Extract the (x, y) coordinate from the center of the cell holding the provided text.  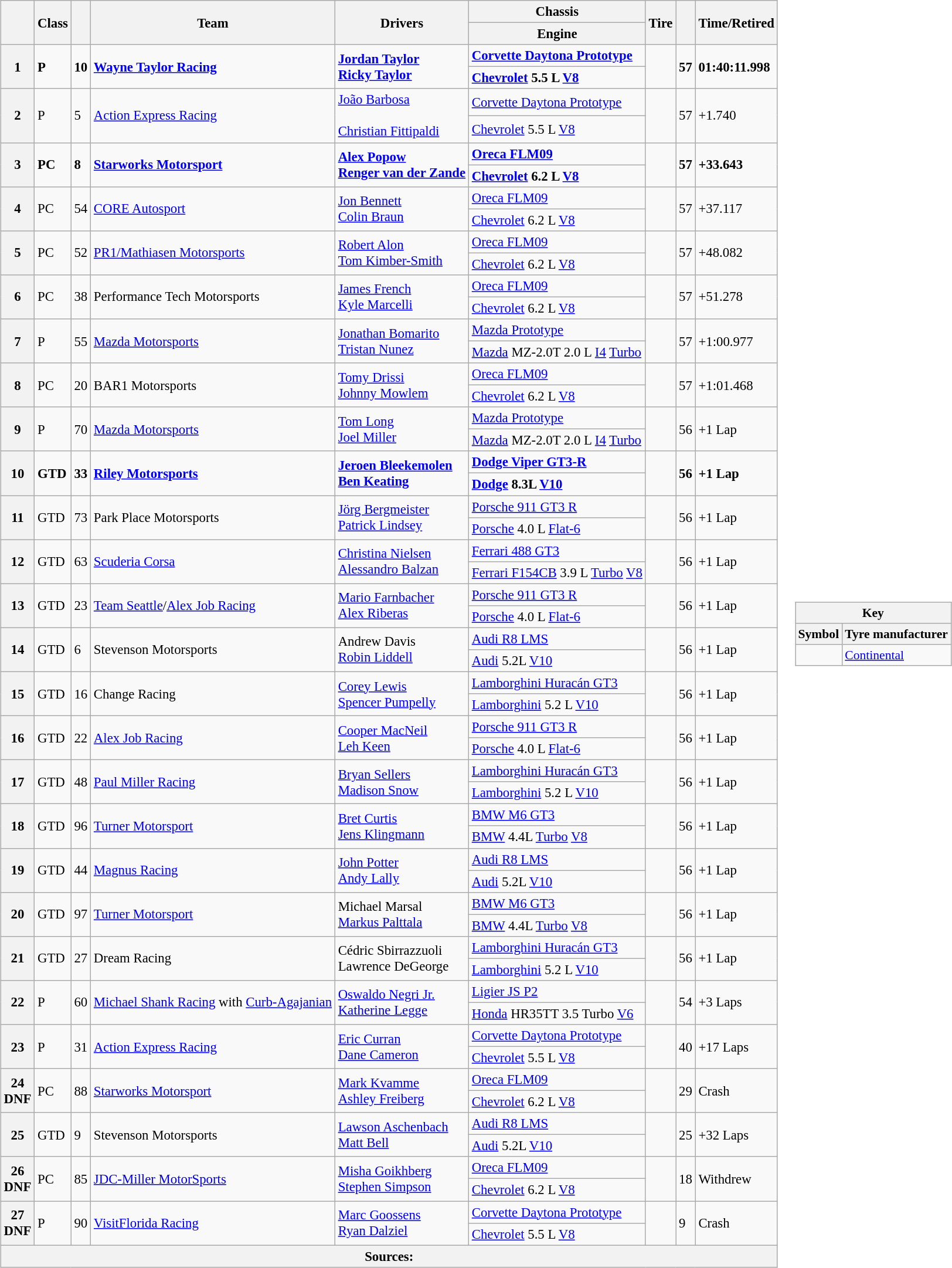
Jeroen Bleekemolen Ben Keating (402, 473)
Symbol (818, 634)
JDC-Miller MotorSports (213, 1179)
31 (81, 1046)
+17 Laps (736, 1046)
Eric Curran Dane Cameron (402, 1046)
Cédric Sbirrazzuoli Lawrence DeGeorge (402, 958)
Tom Long Joel Miller (402, 429)
Wayne Taylor Racing (213, 67)
Alex Popow Renger van der Zande (402, 164)
19 (18, 870)
2 (18, 116)
Team (213, 22)
Christina Nielsen Alessandro Balzan (402, 562)
John Potter Andy Lally (402, 870)
Dream Racing (213, 958)
27 (81, 958)
12 (18, 562)
Dodge Viper GT3-R (557, 462)
+37.117 (736, 209)
+48.082 (736, 252)
88 (81, 1091)
James French Kyle Marcelli (402, 297)
Marc Goossens Ryan Dalziel (402, 1223)
Michael Marsal Markus Palttala (402, 914)
Andrew Davis Robin Liddell (402, 650)
+1:01.468 (736, 385)
Bryan Sellers Madison Snow (402, 782)
Mark Kvamme Ashley Freiberg (402, 1091)
73 (81, 517)
13 (18, 605)
70 (81, 429)
Tire (661, 22)
24DNF (18, 1091)
21 (18, 958)
Performance Tech Motorsports (213, 297)
+3 Laps (736, 1003)
BAR1 Motorsports (213, 385)
Tyre manufacturer (896, 634)
7 (18, 341)
Withdrew (736, 1179)
Park Place Motorsports (213, 517)
VisitFlorida Racing (213, 1223)
90 (81, 1223)
97 (81, 914)
96 (81, 826)
Ferrari F154CB 3.9 L Turbo V8 (557, 572)
01:40:11.998 (736, 67)
Magnus Racing (213, 870)
Dodge 8.3L V10 (557, 484)
Chassis (557, 12)
29 (686, 1091)
15 (18, 693)
CORE Autosport (213, 209)
Paul Miller Racing (213, 782)
Ligier JS P2 (557, 992)
Tomy Drissi Johnny Mowlem (402, 385)
Misha Goikhberg Stephen Simpson (402, 1179)
Jon Bennett Colin Braun (402, 209)
Team Seattle/Alex Job Racing (213, 605)
Jörg Bergmeister Patrick Lindsey (402, 517)
27DNF (18, 1223)
+1.740 (736, 116)
52 (81, 252)
PR1/Mathiasen Motorsports (213, 252)
Scuderia Corsa (213, 562)
Time/Retired (736, 22)
Continental (896, 655)
17 (18, 782)
1 (18, 67)
Riley Motorsports (213, 473)
11 (18, 517)
14 (18, 650)
Engine (557, 34)
48 (81, 782)
38 (81, 297)
Robert Alon Tom Kimber-Smith (402, 252)
Bret Curtis Jens Klingmann (402, 826)
33 (81, 473)
3 (18, 164)
João Barbosa Christian Fittipaldi (402, 116)
Lawson Aschenbach Matt Bell (402, 1134)
Ferrari 488 GT3 (557, 551)
+32 Laps (736, 1134)
Jordan Taylor Ricky Taylor (402, 67)
44 (81, 870)
Jonathan Bomarito Tristan Nunez (402, 341)
Mario Farnbacher Alex Riberas (402, 605)
Change Racing (213, 693)
Drivers (402, 22)
4 (18, 209)
Key (873, 613)
Michael Shank Racing with Curb-Agajanian (213, 1003)
26DNF (18, 1179)
Honda HR35TT 3.5 Turbo V6 (557, 1013)
40 (686, 1046)
85 (81, 1179)
Class (53, 22)
+1:00.977 (736, 341)
+33.643 (736, 164)
Sources: (389, 1256)
Corey Lewis Spencer Pumpelly (402, 693)
Cooper MacNeil Leh Keen (402, 738)
55 (81, 341)
+51.278 (736, 297)
63 (81, 562)
Alex Job Racing (213, 738)
60 (81, 1003)
Oswaldo Negri Jr. Katherine Legge (402, 1003)
